Provide the [x, y] coordinate of the cell's center where the given text is located.  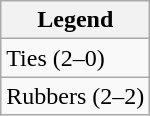
Rubbers (2–2) [76, 96]
Legend [76, 20]
Ties (2–0) [76, 58]
